Identify which cell holds the provided text, then report its [X, Y] central coordinate. 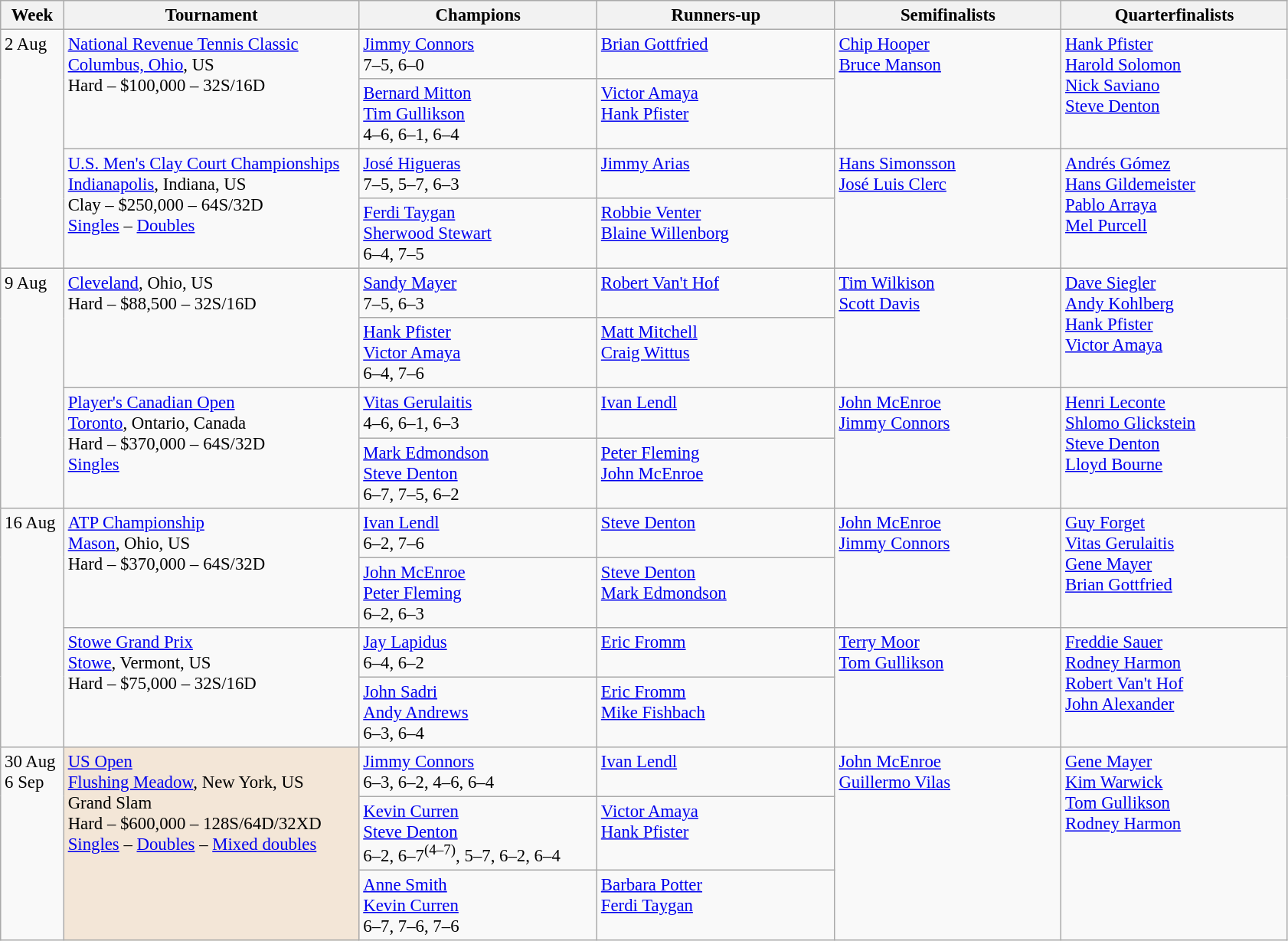
Mark Edmondson Steve Denton 6–7, 7–5, 6–2 [478, 473]
Brian Gottfried [717, 55]
Henri Leconte Shlomo Glickstein Steve Denton Lloyd Bourne [1175, 448]
Kevin Curren Steve Denton 6–2, 6–7(4–7), 5–7, 6–2, 6–4 [478, 833]
Player's Canadian Open Toronto, Ontario, Canada Hard – $370,000 – 64S/32D Singles [211, 448]
Dave Siegler Andy Kohlberg Hank Pfister Victor Amaya [1175, 328]
US Open Flushing Meadow, New York, US Grand Slam Hard – $600,000 – 128S/64D/32XD Singles – Doubles – Mixed doubles [211, 844]
Hans Simonsson José Luis Clerc [948, 209]
Ivan Lendl 6–2, 7–6 [478, 533]
Week [32, 15]
Jay Lapidus 6–4, 6–2 [478, 652]
John McEnroe Peter Fleming 6–2, 6–3 [478, 593]
Chip Hooper Bruce Manson [948, 90]
Semifinalists [948, 15]
Hank Pfister Harold Solomon Nick Saviano Steve Denton [1175, 90]
Ferdi Taygan Sherwood Stewart 6–4, 7–5 [478, 234]
Champions [478, 15]
Barbara Potter Ferdi Taygan [717, 905]
Robbie Venter Blaine Willenborg [717, 234]
U.S. Men's Clay Court Championships Indianapolis, Indiana, US Clay – $250,000 – 64S/32D Singles – Doubles [211, 209]
Quarterfinalists [1175, 15]
John McEnroe Guillermo Vilas [948, 844]
Cleveland, Ohio, US Hard – $88,500 – 32S/16D [211, 328]
Stowe Grand Prix Stowe, Vermont, US Hard – $75,000 – 32S/16D [211, 687]
Peter Fleming John McEnroe [717, 473]
Gene Mayer Kim Warwick Tom Gullikson Rodney Harmon [1175, 844]
Jimmy Arias [717, 175]
Anne Smith Kevin Curren 6–7, 7–6, 7–6 [478, 905]
Eric Fromm [717, 652]
16 Aug [32, 627]
Vitas Gerulaitis 4–6, 6–1, 6–3 [478, 413]
Hank Pfister Victor Amaya 6–4, 7–6 [478, 354]
ATP Championship Mason, Ohio, US Hard – $370,000 – 64S/32D [211, 567]
Matt Mitchell Craig Wittus [717, 354]
Robert Van't Hof [717, 294]
José Higueras 7–5, 5–7, 6–3 [478, 175]
30 Aug6 Sep [32, 844]
Andrés Gómez Hans Gildemeister Pablo Arraya Mel Purcell [1175, 209]
Eric Fromm Mike Fishbach [717, 712]
Runners-up [717, 15]
Bernard Mitton Tim Gullikson 4–6, 6–1, 6–4 [478, 114]
Steve Denton Mark Edmondson [717, 593]
Guy Forget Vitas Gerulaitis Gene Mayer Brian Gottfried [1175, 567]
Tim Wilkison Scott Davis [948, 328]
Jimmy Connors 7–5, 6–0 [478, 55]
Sandy Mayer 7–5, 6–3 [478, 294]
9 Aug [32, 388]
Terry Moor Tom Gullikson [948, 687]
2 Aug [32, 149]
Freddie Sauer Rodney Harmon Robert Van't Hof John Alexander [1175, 687]
Tournament [211, 15]
Jimmy Connors 6–3, 6–2, 4–6, 6–4 [478, 772]
National Revenue Tennis Classic Columbus, Ohio, US Hard – $100,000 – 32S/16D [211, 90]
Steve Denton [717, 533]
John Sadri Andy Andrews 6–3, 6–4 [478, 712]
